From the cell containing the given text, extract its center point as (X, Y) coordinate. 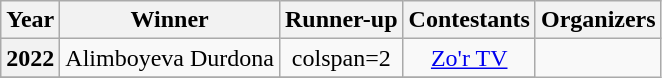
Organizers (598, 20)
Alimboyeva Durdona (170, 58)
2022 (30, 58)
Winner (170, 20)
Contestants (469, 20)
colspan=2 (341, 58)
Runner-up (341, 20)
Zo'r TV (469, 58)
Year (30, 20)
